Return the [X, Y] coordinate for the center point of the cell that contains the specified text.  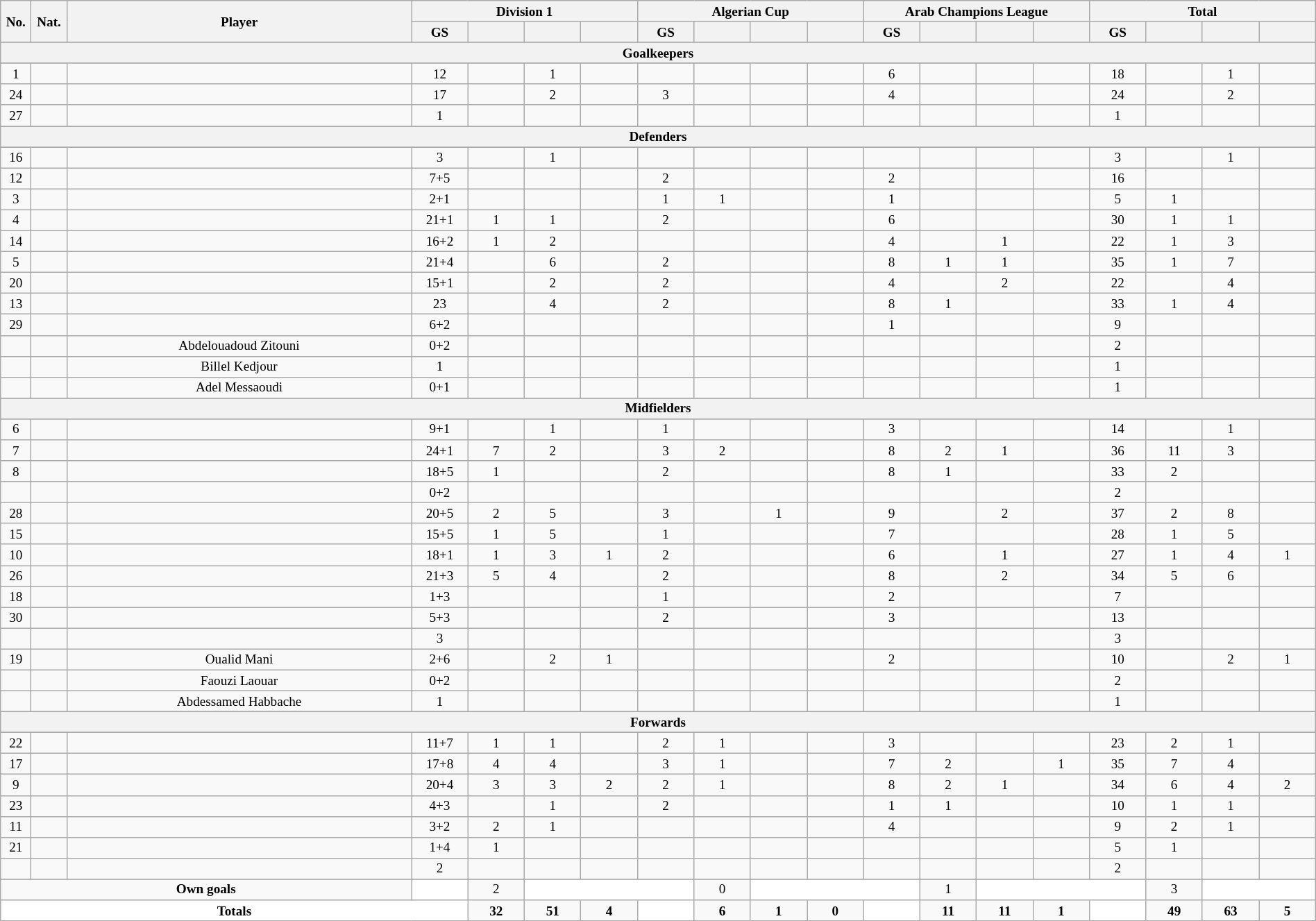
0+1 [440, 387]
21+1 [440, 220]
Totals [235, 911]
36 [1117, 450]
Division 1 [525, 11]
Abdessamed Habbache [239, 701]
19 [16, 659]
Oualid Mani [239, 659]
49 [1174, 911]
26 [16, 575]
Faouzi Laouar [239, 680]
No. [16, 22]
18+1 [440, 555]
9+1 [440, 429]
3+2 [440, 827]
Own goals [206, 889]
Abdelouadoud Zitouni [239, 346]
7+5 [440, 178]
21 [16, 847]
Midfielders [658, 408]
4+3 [440, 806]
15 [16, 534]
2+1 [440, 199]
Player [239, 22]
1+3 [440, 596]
1+4 [440, 847]
Adel Messaoudi [239, 387]
17+8 [440, 764]
Defenders [658, 136]
Total [1203, 11]
Goalkeepers [658, 53]
51 [552, 911]
Nat. [49, 22]
Algerian Cup [750, 11]
20+4 [440, 785]
2+6 [440, 659]
11+7 [440, 743]
6+2 [440, 325]
Billel Kedjour [239, 366]
24+1 [440, 450]
Arab Champions League [977, 11]
15+1 [440, 282]
63 [1230, 911]
16+2 [440, 241]
29 [16, 325]
15+5 [440, 534]
21+3 [440, 575]
21+4 [440, 262]
Forwards [658, 722]
37 [1117, 513]
20+5 [440, 513]
18+5 [440, 471]
5+3 [440, 618]
32 [496, 911]
20 [16, 282]
